Determine the (X, Y) coordinate at the center of the cell enclosing the given text.  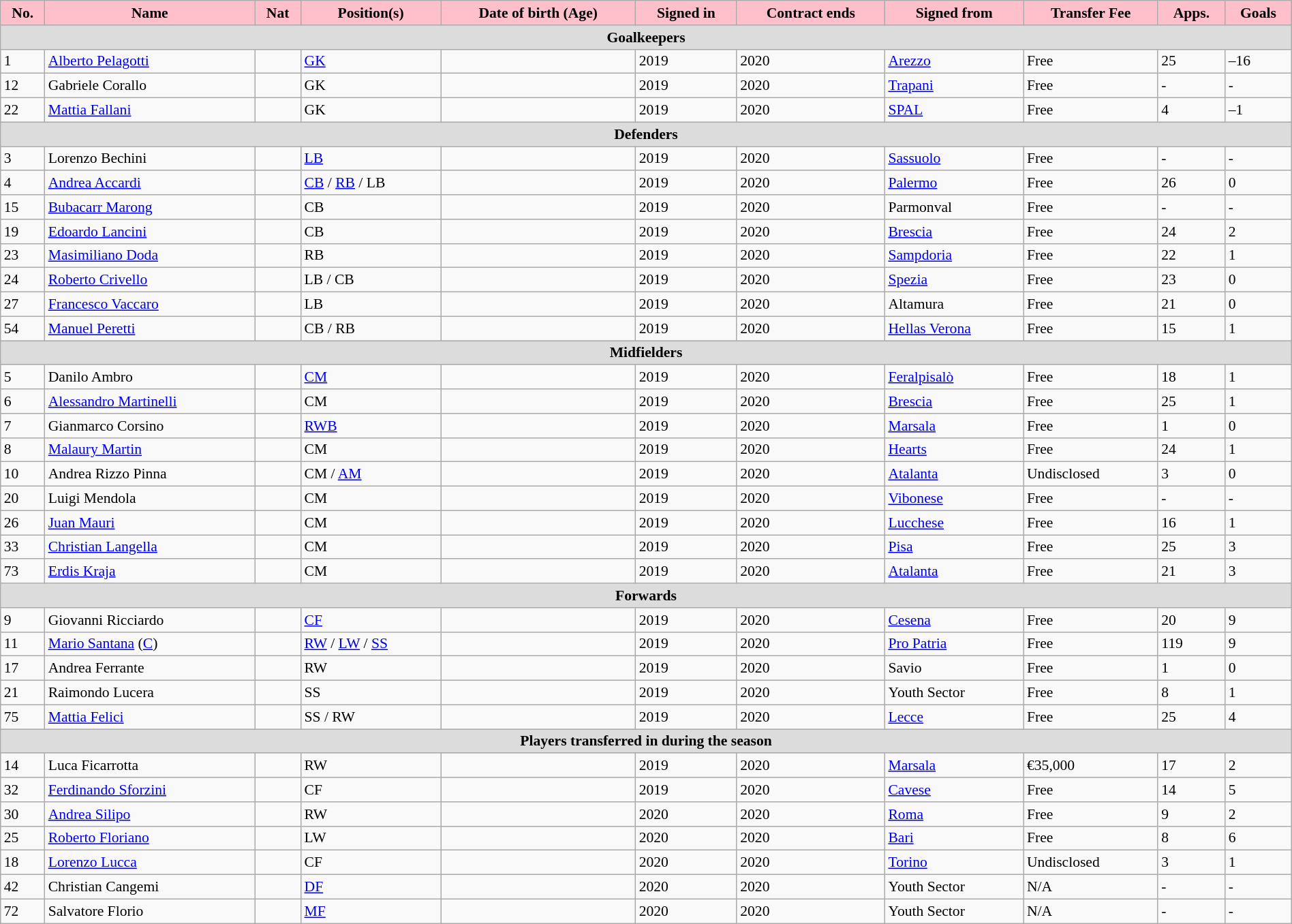
Masimiliano Doda (150, 256)
42 (23, 887)
33 (23, 547)
Christian Cangemi (150, 887)
Palermo (954, 183)
Signed in (687, 13)
Ferdinando Sforzini (150, 790)
Sassuolo (954, 159)
LB / CB (371, 280)
Position(s) (371, 13)
Midfielders (646, 353)
75 (23, 717)
Vibonese (954, 499)
Malaury Martin (150, 450)
Andrea Accardi (150, 183)
Lecce (954, 717)
27 (23, 305)
Date of birth (Age) (538, 13)
Christian Langella (150, 547)
Trapani (954, 86)
Francesco Vaccaro (150, 305)
Luigi Mendola (150, 499)
Gianmarco Corsino (150, 426)
Lorenzo Bechini (150, 159)
Mattia Fallani (150, 110)
73 (23, 572)
12 (23, 86)
32 (23, 790)
Lorenzo Lucca (150, 863)
Edoardo Lancini (150, 232)
SS / RW (371, 717)
Sampdoria (954, 256)
Pisa (954, 547)
Nat (278, 13)
16 (1191, 523)
Players transferred in during the season (646, 741)
No. (23, 13)
–1 (1259, 110)
7 (23, 426)
Salvatore Florio (150, 911)
RB (371, 256)
Andrea Silipo (150, 814)
Hearts (954, 450)
Hellas Verona (954, 328)
Cesena (954, 620)
Savio (954, 668)
Raimondo Lucera (150, 693)
Gabriele Corallo (150, 86)
CB / RB (371, 328)
SPAL (954, 110)
19 (23, 232)
Spezia (954, 280)
Cavese (954, 790)
Goals (1259, 13)
Forwards (646, 596)
Parmonval (954, 207)
Apps. (1191, 13)
SS (371, 693)
Andrea Rizzo Pinna (150, 474)
Altamura (954, 305)
RWB (371, 426)
Contract ends (811, 13)
Alberto Pelagotti (150, 61)
Bubacarr Marong (150, 207)
RW / LW / SS (371, 644)
10 (23, 474)
Lucchese (954, 523)
Andrea Ferrante (150, 668)
Defenders (646, 134)
Giovanni Ricciardo (150, 620)
CB / RB / LB (371, 183)
72 (23, 911)
119 (1191, 644)
DF (371, 887)
Feralpisalò (954, 378)
Roberto Crivello (150, 280)
Manuel Peretti (150, 328)
Transfer Fee (1090, 13)
–16 (1259, 61)
30 (23, 814)
Goalkeepers (646, 37)
11 (23, 644)
54 (23, 328)
Erdis Kraja (150, 572)
Mattia Felici (150, 717)
€35,000 (1090, 766)
Alessandro Martinelli (150, 401)
Pro Patria (954, 644)
Arezzo (954, 61)
MF (371, 911)
Danilo Ambro (150, 378)
CM / AM (371, 474)
Name (150, 13)
Luca Ficarrotta (150, 766)
Roberto Floriano (150, 838)
Roma (954, 814)
LW (371, 838)
Signed from (954, 13)
Bari (954, 838)
Mario Santana (C) (150, 644)
Juan Mauri (150, 523)
Torino (954, 863)
